Find where the given text appears and provide that cell's center as (X, Y) coordinate. 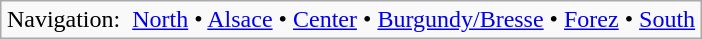
Navigation: North • Alsace • Center • Burgundy/Bresse • Forez • South (350, 20)
